Determine the [x, y] coordinate at the center of the cell enclosing the given text.  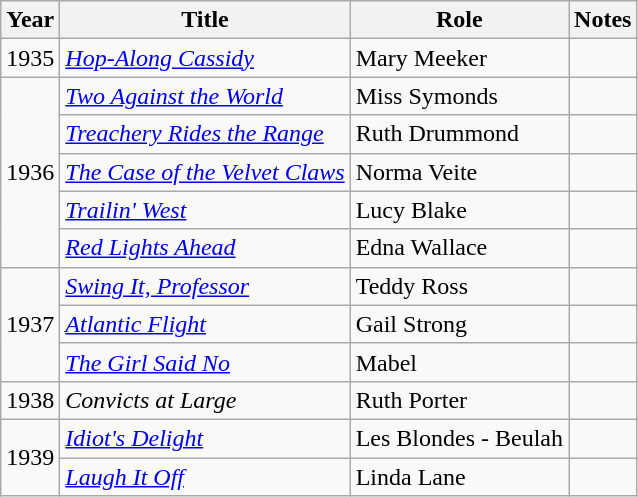
Swing It, Professor [205, 286]
1936 [30, 172]
Ruth Drummond [459, 134]
Two Against the World [205, 96]
Title [205, 20]
Laugh It Off [205, 477]
Role [459, 20]
Idiot's Delight [205, 438]
Norma Veite [459, 172]
Treachery Rides the Range [205, 134]
Notes [603, 20]
Gail Strong [459, 324]
Ruth Porter [459, 400]
Miss Symonds [459, 96]
1937 [30, 324]
Year [30, 20]
Linda Lane [459, 477]
Red Lights Ahead [205, 248]
The Girl Said No [205, 362]
Edna Wallace [459, 248]
The Case of the Velvet Claws [205, 172]
1939 [30, 457]
Mary Meeker [459, 58]
Atlantic Flight [205, 324]
Convicts at Large [205, 400]
Teddy Ross [459, 286]
Mabel [459, 362]
Les Blondes - Beulah [459, 438]
1938 [30, 400]
Hop-Along Cassidy [205, 58]
1935 [30, 58]
Trailin' West [205, 210]
Lucy Blake [459, 210]
